Determine the [X, Y] coordinate at the center of the cell enclosing the given text.  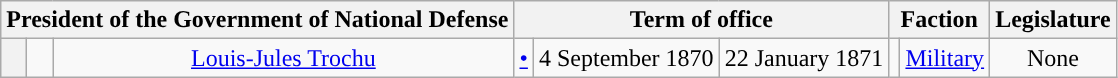
4 September 1870 [626, 58]
• [524, 58]
Louis-Jules Trochu [284, 58]
22 January 1871 [804, 58]
Term of office [702, 20]
Legislature [1054, 20]
None [1054, 58]
Military [945, 58]
Faction [940, 20]
President of the Government of National Defense [258, 20]
